For the text-containing cell, return its midpoint in (X, Y) coordinate format. 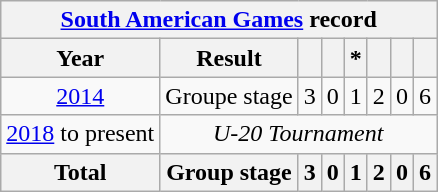
Year (80, 58)
* (356, 58)
2014 (80, 96)
Result (229, 58)
Total (80, 172)
U-20 Tournament (298, 134)
Groupe stage (229, 96)
2018 to present (80, 134)
Group stage (229, 172)
South American Games record (219, 20)
